Search for the cell housing the specified text and yield its [x, y] center coordinate. 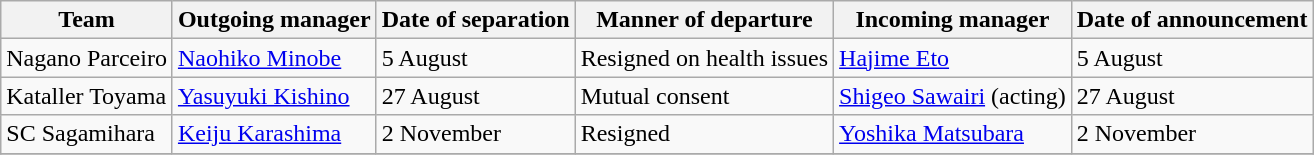
Date of separation [476, 20]
Mutual consent [704, 96]
Resigned [704, 134]
Nagano Parceiro [87, 58]
Naohiko Minobe [274, 58]
Date of announcement [1192, 20]
Yasuyuki Kishino [274, 96]
Team [87, 20]
Outgoing manager [274, 20]
Keiju Karashima [274, 134]
Shigeo Sawairi (acting) [953, 96]
Hajime Eto [953, 58]
Resigned on health issues [704, 58]
Yoshika Matsubara [953, 134]
Manner of departure [704, 20]
SC Sagamihara [87, 134]
Incoming manager [953, 20]
Kataller Toyama [87, 96]
